Locate the cell with the specified text and output its (x, y) center coordinate. 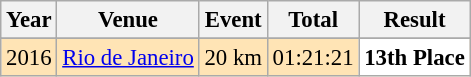
20 km (233, 58)
Year (29, 20)
Venue (128, 20)
Result (414, 20)
Total (313, 20)
13th Place (414, 58)
Rio de Janeiro (128, 58)
01:21:21 (313, 58)
Event (233, 20)
2016 (29, 58)
